Locate the cell with the specified text and output its [x, y] center coordinate. 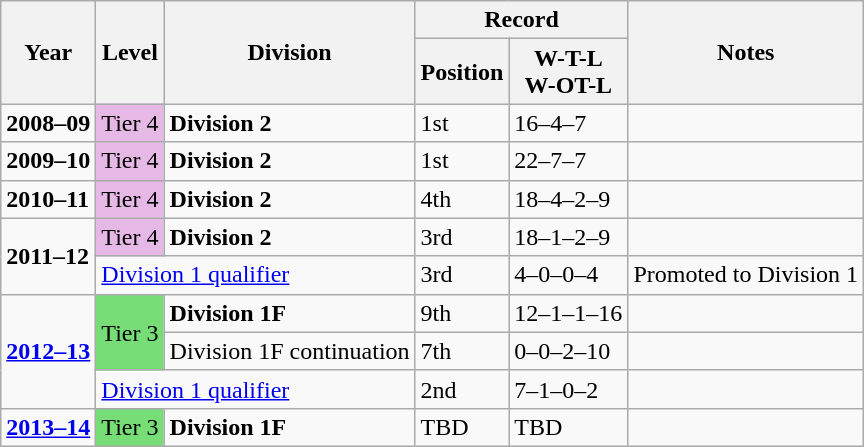
7–1–0–2 [568, 389]
4th [462, 199]
Division 1F continuation [290, 351]
2011–12 [48, 256]
Promoted to Division 1 [746, 275]
Year [48, 52]
2010–11 [48, 199]
9th [462, 313]
0–0–2–10 [568, 351]
Position [462, 72]
2009–10 [48, 161]
Division [290, 52]
Level [130, 52]
2013–14 [48, 427]
12–1–1–16 [568, 313]
4–0–0–4 [568, 275]
7th [462, 351]
22–7–7 [568, 161]
16–4–7 [568, 123]
18–1–2–9 [568, 237]
2008–09 [48, 123]
2012–13 [48, 351]
W-T-LW-OT-L [568, 72]
2nd [462, 389]
Record [522, 20]
Notes [746, 52]
18–4–2–9 [568, 199]
